Scan for the cell matching the given text and deliver its (X, Y) coordinate at center. 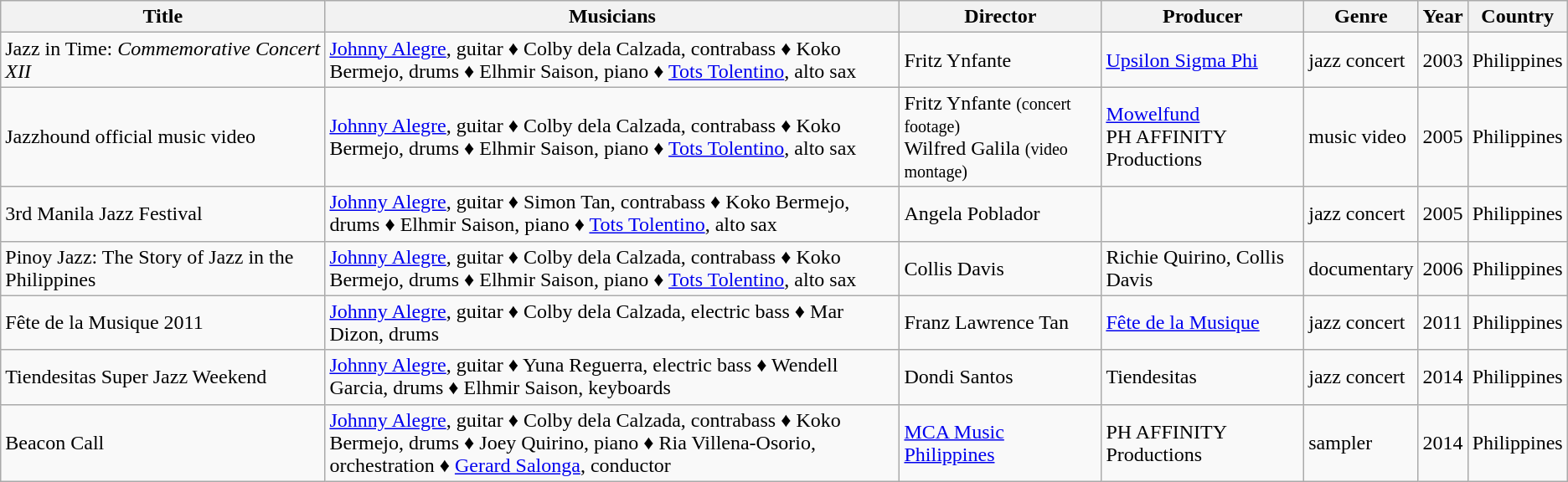
MowelfundPH AFFINITY Productions (1203, 137)
PH AFFINITY Productions (1203, 443)
Johnny Alegre, guitar ♦ Colby dela Calzada, electric bass ♦ Mar Dizon, drums (612, 323)
Fête de la Musique 2011 (162, 323)
2006 (1442, 268)
Angela Poblador (1000, 214)
sampler (1361, 443)
Franz Lawrence Tan (1000, 323)
Director (1000, 17)
2011 (1442, 323)
Johnny Alegre, guitar ♦ Simon Tan, contrabass ♦ Koko Bermejo, drums ♦ Elhmir Saison, piano ♦ Tots Tolentino, alto sax (612, 214)
Fritz Ynfante (1000, 60)
Beacon Call (162, 443)
MCA Music Philippines (1000, 443)
Musicians (612, 17)
Producer (1203, 17)
Year (1442, 17)
2003 (1442, 60)
documentary (1361, 268)
Collis Davis (1000, 268)
Country (1518, 17)
Fête de la Musique (1203, 323)
Upsilon Sigma Phi (1203, 60)
Pinoy Jazz: The Story of Jazz in the Philippines (162, 268)
Genre (1361, 17)
Richie Quirino, Collis Davis (1203, 268)
Jazz in Time: Commemorative Concert XII (162, 60)
Fritz Ynfante (concert footage)Wilfred Galila (video montage) (1000, 137)
music video (1361, 137)
Dondi Santos (1000, 377)
3rd Manila Jazz Festival (162, 214)
Tiendesitas Super Jazz Weekend (162, 377)
Tiendesitas (1203, 377)
Title (162, 17)
Jazzhound official music video (162, 137)
Johnny Alegre, guitar ♦ Yuna Reguerra, electric bass ♦ Wendell Garcia, drums ♦ Elhmir Saison, keyboards (612, 377)
